Search for the cell housing the specified text and yield its [x, y] center coordinate. 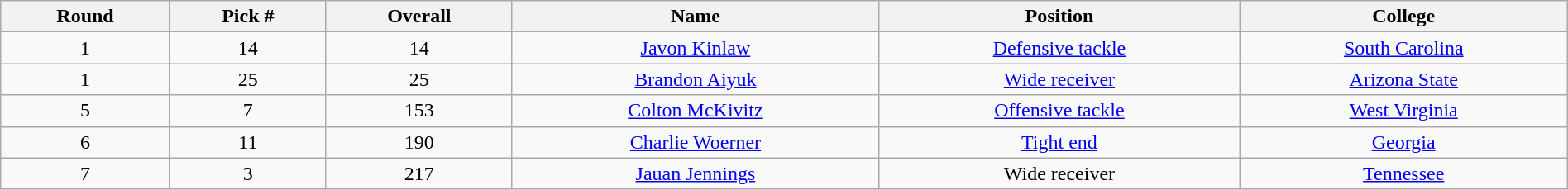
Jauan Jennings [695, 173]
Charlie Woerner [695, 142]
Defensive tackle [1059, 48]
190 [418, 142]
College [1403, 17]
Name [695, 17]
153 [418, 111]
11 [248, 142]
Tennessee [1403, 173]
5 [86, 111]
3 [248, 173]
Javon Kinlaw [695, 48]
Tight end [1059, 142]
South Carolina [1403, 48]
Arizona State [1403, 79]
6 [86, 142]
Position [1059, 17]
217 [418, 173]
Brandon Aiyuk [695, 79]
Pick # [248, 17]
Round [86, 17]
Overall [418, 17]
Georgia [1403, 142]
West Virginia [1403, 111]
Colton McKivitz [695, 111]
Offensive tackle [1059, 111]
